Return the [X, Y] coordinate for the center point of the cell that contains the specified text.  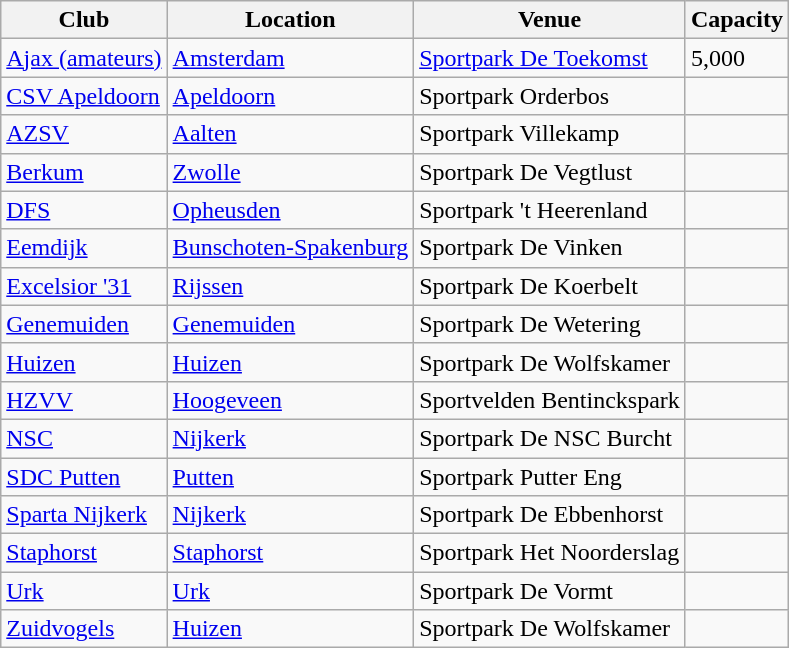
Venue [550, 20]
Sportpark De NSC Burcht [550, 438]
Sportpark De Koerbelt [550, 286]
Sportpark Orderbos [550, 96]
Excelsior '31 [84, 286]
DFS [84, 210]
Sportpark Putter Eng [550, 477]
Club [84, 20]
Putten [290, 477]
Sportvelden Bentinckspark [550, 400]
Zuidvogels [84, 629]
Aalten [290, 134]
Hoogeveen [290, 400]
Sparta Nijkerk [84, 515]
Apeldoorn [290, 96]
CSV Apeldoorn [84, 96]
Sportpark De Toekomst [550, 58]
Rijssen [290, 286]
Sportpark Het Noorderslag [550, 553]
Capacity [736, 20]
Sportpark Villekamp [550, 134]
NSC [84, 438]
HZVV [84, 400]
Zwolle [290, 172]
Amsterdam [290, 58]
SDC Putten [84, 477]
Berkum [84, 172]
Sportpark De Vormt [550, 591]
5,000 [736, 58]
Eemdijk [84, 248]
Sportpark De Wetering [550, 324]
AZSV [84, 134]
Sportpark De Vegtlust [550, 172]
Bunschoten-Spakenburg [290, 248]
Sportpark 't Heerenland [550, 210]
Ajax (amateurs) [84, 58]
Sportpark De Ebbenhorst [550, 515]
Sportpark De Vinken [550, 248]
Location [290, 20]
Opheusden [290, 210]
